From the cell containing the given text, extract its center point as [X, Y] coordinate. 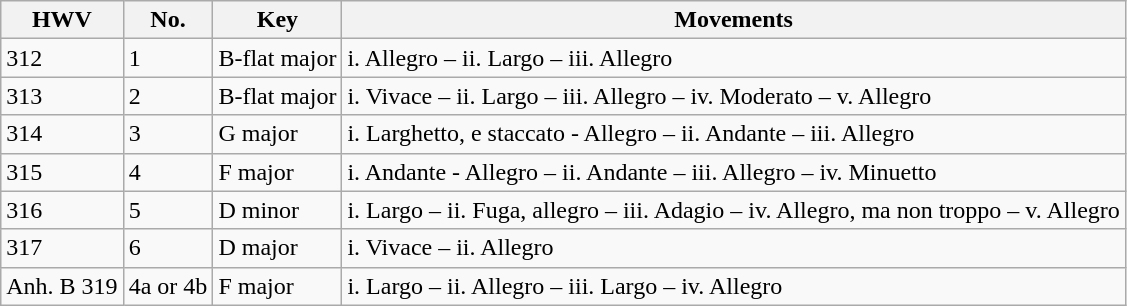
4 [168, 172]
Key [278, 20]
i. Allegro – ii. Largo – iii. Allegro [734, 58]
314 [62, 134]
No. [168, 20]
i. Larghetto, e staccato - Allegro – ii. Andante – iii. Allegro [734, 134]
6 [168, 248]
i. Andante - Allegro – ii. Andante – iii. Allegro – iv. Minuetto [734, 172]
i. Largo – ii. Fuga, allegro – iii. Adagio – iv. Allegro, ma non troppo – v. Allegro [734, 210]
HWV [62, 20]
315 [62, 172]
317 [62, 248]
312 [62, 58]
5 [168, 210]
313 [62, 96]
4a or 4b [168, 286]
2 [168, 96]
D major [278, 248]
1 [168, 58]
i. Largo – ii. Allegro – iii. Largo – iv. Allegro [734, 286]
G major [278, 134]
3 [168, 134]
D minor [278, 210]
i. Vivace – ii. Largo – iii. Allegro – iv. Moderato – v. Allegro [734, 96]
Movements [734, 20]
Anh. B 319 [62, 286]
316 [62, 210]
i. Vivace – ii. Allegro [734, 248]
